Locate the cell with the specified text and output its [x, y] center coordinate. 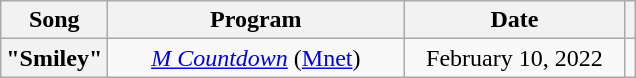
"Smiley" [54, 58]
M Countdown (Mnet) [256, 58]
February 10, 2022 [514, 58]
Date [514, 20]
Song [54, 20]
Program [256, 20]
